Return (X, Y) of the center of cell containing provided text 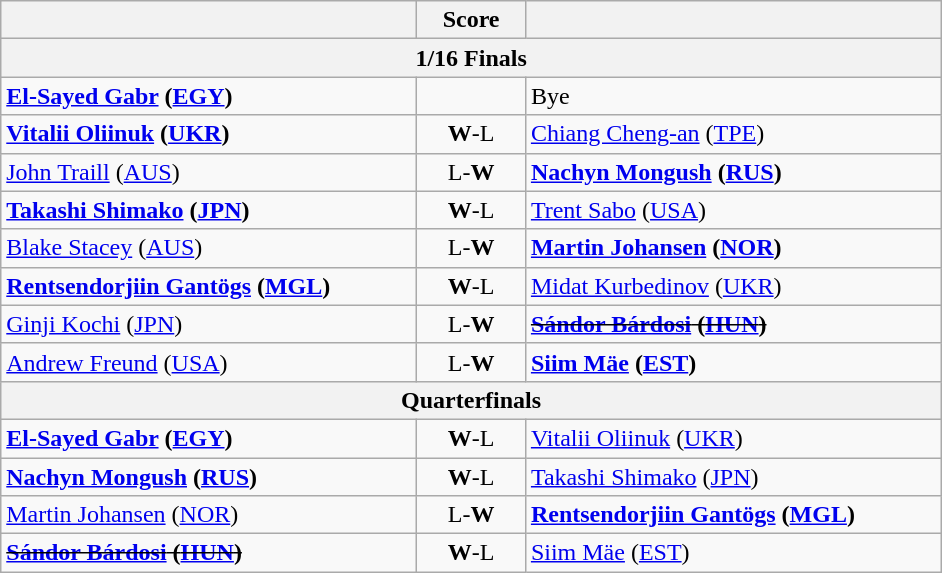
1/16 Finals (472, 58)
Trent Sabo (USA) (733, 210)
Andrew Freund (USA) (209, 362)
Quarterfinals (472, 400)
Chiang Cheng-an (TPE) (733, 134)
Bye (733, 96)
Midat Kurbedinov (UKR) (733, 286)
Ginji Kochi (JPN) (209, 324)
Blake Stacey (AUS) (209, 248)
John Traill (AUS) (209, 172)
Score (472, 20)
